Capture the cell that displays the provided text and extract its (X, Y) central coordinate. 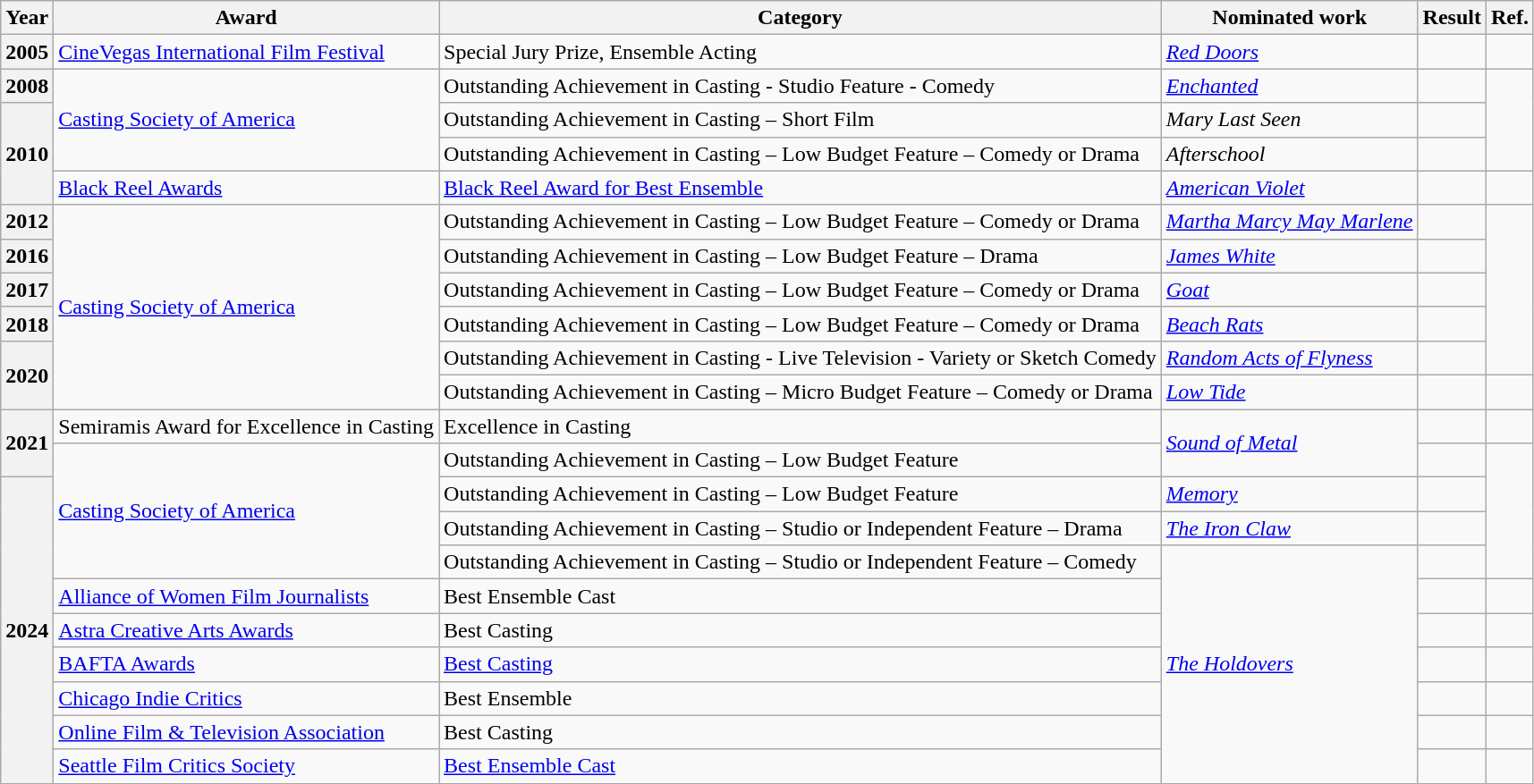
Black Reel Award for Best Ensemble (801, 188)
Result (1452, 18)
Black Reel Awards (247, 188)
2008 (27, 86)
BAFTA Awards (247, 664)
Goat (1290, 290)
Enchanted (1290, 86)
Martha Marcy May Marlene (1290, 222)
Random Acts of Flyness (1290, 358)
Outstanding Achievement in Casting – Studio or Independent Feature – Drama (801, 528)
Outstanding Achievement in Casting – Low Budget Feature – Drama (801, 256)
2012 (27, 222)
Seattle Film Critics Society (247, 766)
Chicago Indie Critics (247, 698)
Red Doors (1290, 52)
Outstanding Achievement in Casting – Studio or Independent Feature – Comedy (801, 562)
Outstanding Achievement in Casting – Micro Budget Feature – Comedy or Drama (801, 392)
The Holdovers (1290, 664)
Online Film & Television Association (247, 732)
Low Tide (1290, 392)
Special Jury Prize, Ensemble Acting (801, 52)
Outstanding Achievement in Casting - Live Television - Variety or Sketch Comedy (801, 358)
2010 (27, 154)
Memory (1290, 494)
2024 (27, 631)
2005 (27, 52)
2017 (27, 290)
Afterschool (1290, 154)
Year (27, 18)
2020 (27, 375)
Outstanding Achievement in Casting – Short Film (801, 120)
American Violet (1290, 188)
Nominated work (1290, 18)
Best Ensemble (801, 698)
Mary Last Seen (1290, 120)
Excellence in Casting (801, 426)
Outstanding Achievement in Casting - Studio Feature - Comedy (801, 86)
Sound of Metal (1290, 443)
Category (801, 18)
Beach Rats (1290, 324)
2018 (27, 324)
2021 (27, 443)
2016 (27, 256)
Alliance of Women Film Journalists (247, 596)
James White (1290, 256)
The Iron Claw (1290, 528)
Astra Creative Arts Awards (247, 630)
Semiramis Award for Excellence in Casting (247, 426)
Ref. (1510, 18)
CineVegas International Film Festival (247, 52)
Award (247, 18)
